Output the (X, Y) coordinate of the center of the cell containing the given text.  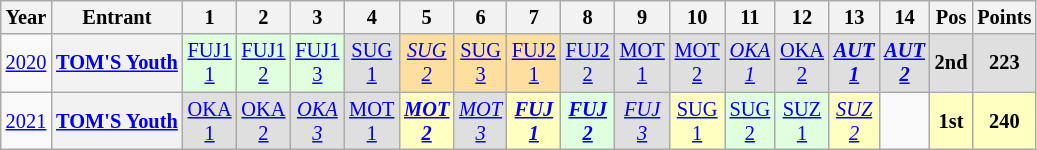
FUJ1 (534, 121)
1 (210, 17)
5 (426, 17)
2021 (26, 121)
Year (26, 17)
FUJ2 (588, 121)
AUT1 (854, 63)
Entrant (116, 17)
2nd (952, 63)
FUJ21 (534, 63)
FUJ22 (588, 63)
SUG3 (480, 63)
1st (952, 121)
6 (480, 17)
9 (642, 17)
7 (534, 17)
2020 (26, 63)
10 (698, 17)
Points (1004, 17)
AUT2 (904, 63)
240 (1004, 121)
FUJ3 (642, 121)
3 (317, 17)
FUJ11 (210, 63)
13 (854, 17)
14 (904, 17)
SUZ2 (854, 121)
FUJ12 (264, 63)
MOT3 (480, 121)
8 (588, 17)
2 (264, 17)
Pos (952, 17)
FUJ13 (317, 63)
223 (1004, 63)
OKA3 (317, 121)
12 (802, 17)
4 (372, 17)
11 (750, 17)
SUZ1 (802, 121)
